Locate the cell with the specified text and output its [X, Y] center coordinate. 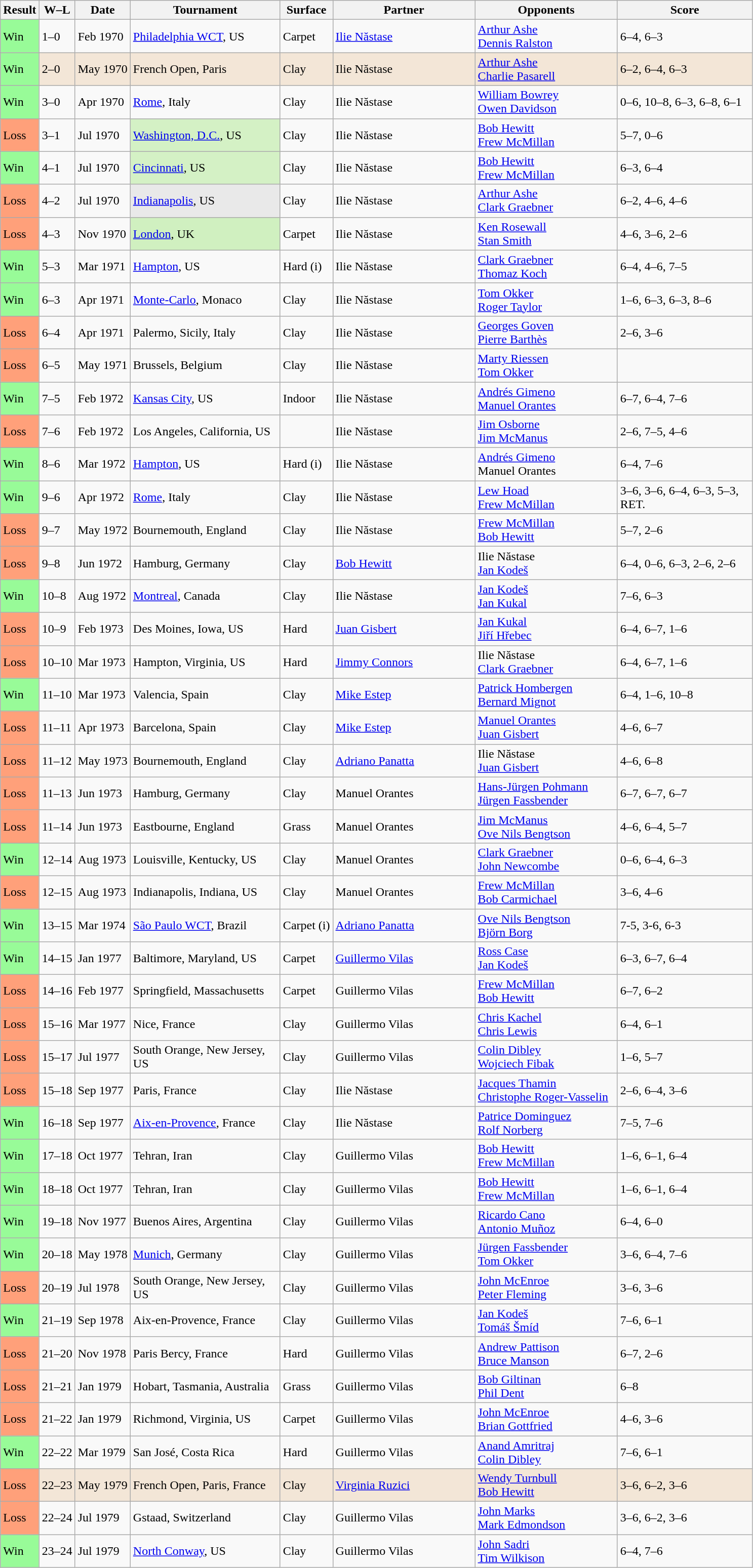
Carpet (i) [306, 925]
17–18 [57, 1156]
Hobart, Tasmania, Australia [205, 1386]
Paris, France [205, 1090]
6–3, 6–4 [685, 168]
Bob Hewitt [404, 563]
1–0 [57, 36]
6–4, 6–1 [685, 1024]
6–7, 6–7, 6–7 [685, 794]
5–7, 2–6 [685, 530]
2–0 [57, 69]
6–7, 6–4, 7–6 [685, 398]
Apr 1973 [102, 728]
20–19 [57, 1288]
6–2, 6–4, 6–3 [685, 69]
2–6, 3–6 [685, 332]
14–16 [57, 991]
4–6, 6–7 [685, 728]
Brussels, Belgium [205, 365]
Paris Bercy, France [205, 1353]
Philadelphia WCT, US [205, 36]
10–8 [57, 596]
11–14 [57, 826]
John Marks Mark Edmondson [546, 1518]
6–3 [57, 300]
5–3 [57, 266]
John McEnroe Brian Gottfried [546, 1419]
Feb 1970 [102, 36]
Patrick Hombergen Bernard Mignot [546, 694]
Jul 1978 [102, 1288]
Ilie Năstase Clark Graebner [546, 662]
12–14 [57, 859]
Anand Amritraj Colin Dibley [546, 1452]
Jim Osborne Jim McManus [546, 431]
Tournament [205, 10]
Bob Giltinan Phil Dent [546, 1386]
6–3, 6–7, 6–4 [685, 959]
11–13 [57, 794]
Nov 1977 [102, 1222]
22–22 [57, 1452]
7–5 [57, 398]
Virginia Ruzici [404, 1485]
Indianapolis, US [205, 200]
6–4, 0–6, 6–3, 2–6, 2–6 [685, 563]
Indoor [306, 398]
Result [20, 10]
Sep 1978 [102, 1320]
Clark Graebner John Newcombe [546, 859]
Colin Dibley Wojciech Fibak [546, 1057]
Patrice Dominguez Rolf Norberg [546, 1123]
3–6, 6–4, 7–6 [685, 1254]
0–6, 10–8, 6–3, 6–8, 6–1 [685, 102]
Jan Kukal Jiří Hřebec [546, 629]
22–23 [57, 1485]
9–7 [57, 530]
6–4, 6–0 [685, 1222]
W–L [57, 10]
0–6, 6–4, 6–3 [685, 859]
Montreal, Canada [205, 596]
May 1970 [102, 69]
Palermo, Sicily, Italy [205, 332]
18–18 [57, 1188]
Jan Kodeš Jan Kukal [546, 596]
10–10 [57, 662]
Surface [306, 10]
Ken Rosewall Stan Smith [546, 234]
Jimmy Connors [404, 662]
3–6, 3–6, 6–4, 6–3, 5–3, RET. [685, 497]
Andrew Pattison Bruce Manson [546, 1353]
16–18 [57, 1123]
May 1971 [102, 365]
4–2 [57, 200]
6–7, 6–2 [685, 991]
Ilie Năstase Juan Gisbert [546, 760]
Richmond, Virginia, US [205, 1419]
French Open, Paris, France [205, 1485]
4–6, 3–6 [685, 1419]
21–21 [57, 1386]
21–19 [57, 1320]
4–3 [57, 234]
Arthur Ashe Charlie Pasarell [546, 69]
8–6 [57, 465]
Mar 1971 [102, 266]
Wendy Turnbull Bob Hewitt [546, 1485]
4–6, 6–8 [685, 760]
Mar 1977 [102, 1024]
11–10 [57, 694]
6–4, 6–3 [685, 36]
Mar 1979 [102, 1452]
2–6, 6–4, 3–6 [685, 1090]
Georges Goven Pierre Barthès [546, 332]
Jun 1972 [102, 563]
Munich, Germany [205, 1254]
4–6, 6–4, 5–7 [685, 826]
Clark Graebner Thomaz Koch [546, 266]
Jan 1977 [102, 959]
13–15 [57, 925]
Jim McManus Ove Nils Bengtson [546, 826]
12–15 [57, 892]
Barcelona, Spain [205, 728]
Des Moines, Iowa, US [205, 629]
14–15 [57, 959]
Gstaad, Switzerland [205, 1518]
Apr 1972 [102, 497]
3–0 [57, 102]
Nice, France [205, 1024]
1–6, 6–3, 6–3, 8–6 [685, 300]
23–24 [57, 1551]
Eastbourne, England [205, 826]
French Open, Paris [205, 69]
15–16 [57, 1024]
Frew McMillan Bob Carmichael [546, 892]
Indianapolis, Indiana, US [205, 892]
Nov 1978 [102, 1353]
9–6 [57, 497]
Feb 1977 [102, 991]
6–8 [685, 1386]
3–6, 4–6 [685, 892]
10–9 [57, 629]
Buenos Aires, Argentina [205, 1222]
Arthur Ashe Clark Graebner [546, 200]
6–4, 4–6, 7–5 [685, 266]
Kansas City, US [205, 398]
Ove Nils Bengtson Björn Borg [546, 925]
May 1979 [102, 1485]
John McEnroe Peter Fleming [546, 1288]
Lew Hoad Frew McMillan [546, 497]
21–20 [57, 1353]
John Sadri Tim Wilkison [546, 1551]
May 1978 [102, 1254]
6–4 [57, 332]
Cincinnati, US [205, 168]
11–12 [57, 760]
Ilie Năstase Jan Kodeš [546, 563]
7–6, 6–3 [685, 596]
Ricardo Cano Antonio Muñoz [546, 1222]
5–7, 0–6 [685, 135]
15–18 [57, 1090]
Chris Kachel Chris Lewis [546, 1024]
Apr 1970 [102, 102]
Arthur Ashe Dennis Ralston [546, 36]
Jan Kodeš Tomáš Šmíd [546, 1320]
Hampton, Virginia, US [205, 662]
Feb 1973 [102, 629]
Manuel Orantes Juan Gisbert [546, 728]
Score [685, 10]
11–11 [57, 728]
19–18 [57, 1222]
May 1973 [102, 760]
2–6, 7–5, 4–6 [685, 431]
Jul 1977 [102, 1057]
Hans-Jürgen Pohmann Jürgen Fassbender [546, 794]
Ross Case Jan Kodeš [546, 959]
Springfield, Massachusetts [205, 991]
North Conway, US [205, 1551]
William Bowrey Owen Davidson [546, 102]
9–8 [57, 563]
7–5, 7–6 [685, 1123]
21–22 [57, 1419]
7-5, 3-6, 6-3 [685, 925]
20–18 [57, 1254]
Opponents [546, 10]
Jacques Thamin Christophe Roger-Vasselin [546, 1090]
San José, Costa Rica [205, 1452]
3–6, 3–6 [685, 1288]
Mar 1974 [102, 925]
Los Angeles, California, US [205, 431]
4–1 [57, 168]
Aug 1972 [102, 596]
Tom Okker Roger Taylor [546, 300]
May 1972 [102, 530]
3–1 [57, 135]
Monte-Carlo, Monaco [205, 300]
6–5 [57, 365]
15–17 [57, 1057]
Jürgen Fassbender Tom Okker [546, 1254]
6–2, 4–6, 4–6 [685, 200]
London, UK [205, 234]
São Paulo WCT, Brazil [205, 925]
4–6, 3–6, 2–6 [685, 234]
Louisville, Kentucky, US [205, 859]
Valencia, Spain [205, 694]
Mar 1972 [102, 465]
22–24 [57, 1518]
7–6 [57, 431]
Washington, D.C., US [205, 135]
6–7, 2–6 [685, 1353]
1–6, 5–7 [685, 1057]
Baltimore, Maryland, US [205, 959]
Juan Gisbert [404, 629]
Marty Riessen Tom Okker [546, 365]
6–4, 1–6, 10–8 [685, 694]
Date [102, 10]
Nov 1970 [102, 234]
Partner [404, 10]
